Provide the (x, y) coordinate of the cell's center where the given text is located.  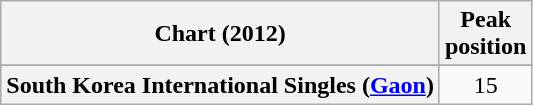
15 (485, 85)
South Korea International Singles (Gaon) (220, 85)
Chart (2012) (220, 34)
Peakposition (485, 34)
